Return (X, Y) of the center of cell containing provided text 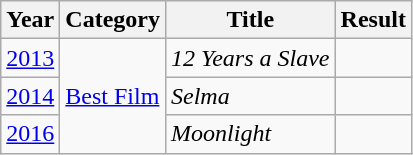
Title (251, 20)
Year (30, 20)
Category (113, 20)
Moonlight (251, 134)
2016 (30, 134)
12 Years a Slave (251, 58)
Selma (251, 96)
Best Film (113, 96)
2014 (30, 96)
Result (373, 20)
2013 (30, 58)
